Capture the cell that displays the provided text and extract its [X, Y] central coordinate. 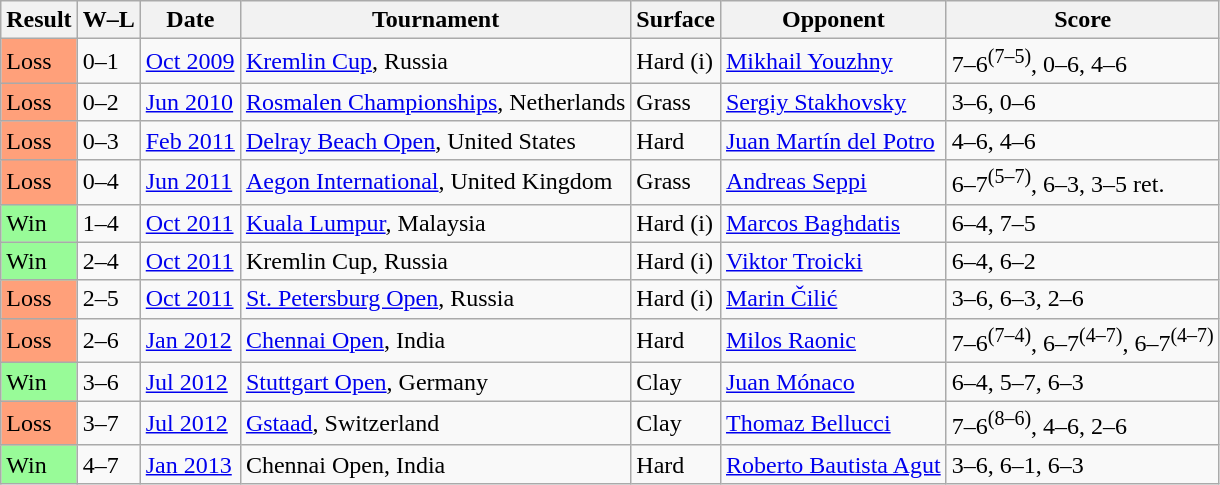
Opponent [833, 20]
0–3 [108, 140]
4–6, 4–6 [1082, 140]
3–6, 6–1, 6–3 [1082, 464]
Marcos Baghdatis [833, 223]
Jan 2012 [190, 340]
Marin Čilić [833, 299]
Viktor Troicki [833, 261]
Delray Beach Open, United States [435, 140]
2–4 [108, 261]
Surface [676, 20]
0–1 [108, 62]
Result [39, 20]
3–6, 0–6 [1082, 102]
7–6(7–4), 6–7(4–7), 6–7(4–7) [1082, 340]
Aegon International, United Kingdom [435, 182]
Milos Raonic [833, 340]
W–L [108, 20]
1–4 [108, 223]
Tournament [435, 20]
Score [1082, 20]
Stuttgart Open, Germany [435, 382]
Rosmalen Championships, Netherlands [435, 102]
6–4, 6–2 [1082, 261]
Feb 2011 [190, 140]
3–6, 6–3, 2–6 [1082, 299]
Oct 2009 [190, 62]
Thomaz Bellucci [833, 424]
Andreas Seppi [833, 182]
Roberto Bautista Agut [833, 464]
St. Petersburg Open, Russia [435, 299]
2–5 [108, 299]
Jun 2010 [190, 102]
Jun 2011 [190, 182]
Date [190, 20]
Gstaad, Switzerland [435, 424]
2–6 [108, 340]
0–2 [108, 102]
Mikhail Youzhny [833, 62]
4–7 [108, 464]
3–6 [108, 382]
3–7 [108, 424]
Sergiy Stakhovsky [833, 102]
6–4, 7–5 [1082, 223]
6–4, 5–7, 6–3 [1082, 382]
7–6(7–5), 0–6, 4–6 [1082, 62]
6–7(5–7), 6–3, 3–5 ret. [1082, 182]
0–4 [108, 182]
Juan Martín del Potro [833, 140]
Kuala Lumpur, Malaysia [435, 223]
7–6(8–6), 4–6, 2–6 [1082, 424]
Juan Mónaco [833, 382]
Jan 2013 [190, 464]
